Scan for the cell matching the given text and deliver its [x, y] coordinate at center. 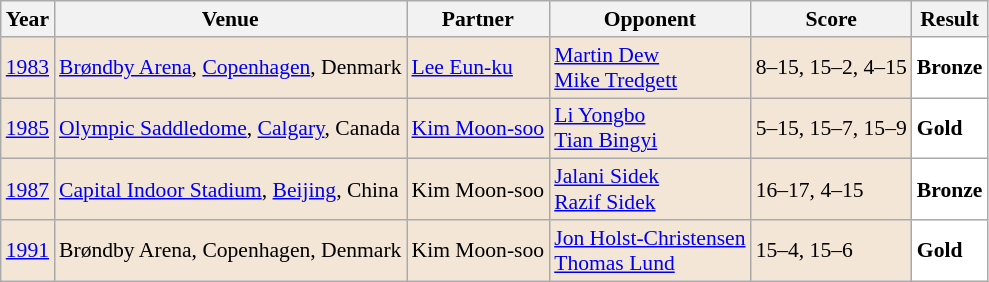
Capital Indoor Stadium, Beijing, China [230, 190]
5–15, 15–7, 15–9 [832, 128]
15–4, 15–6 [832, 250]
16–17, 4–15 [832, 190]
Result [950, 19]
1991 [28, 250]
1983 [28, 68]
Year [28, 19]
1985 [28, 128]
Jon Holst-Christensen Thomas Lund [650, 250]
Li Yongbo Tian Bingyi [650, 128]
1987 [28, 190]
8–15, 15–2, 4–15 [832, 68]
Lee Eun-ku [478, 68]
Olympic Saddledome, Calgary, Canada [230, 128]
Martin Dew Mike Tredgett [650, 68]
Partner [478, 19]
Score [832, 19]
Venue [230, 19]
Jalani Sidek Razif Sidek [650, 190]
Opponent [650, 19]
